Provide the (X, Y) coordinate of the cell's center where the given text is located.  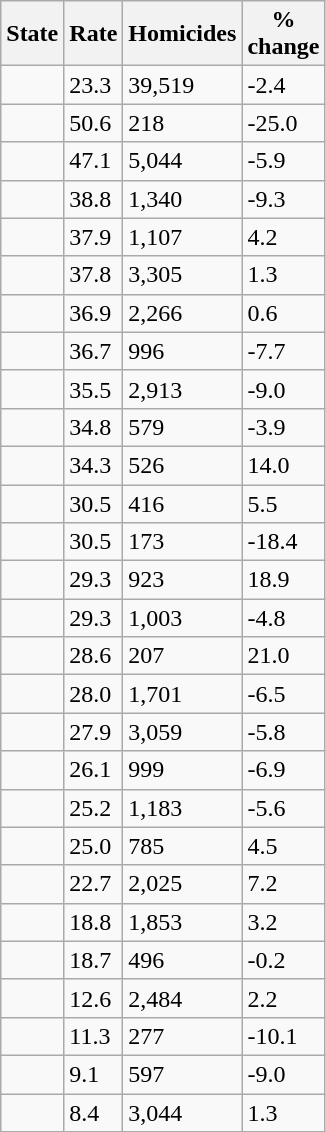
27.9 (94, 732)
996 (182, 351)
-5.6 (284, 808)
3,059 (182, 732)
14.0 (284, 465)
173 (182, 542)
-7.7 (284, 351)
1,853 (182, 922)
18.8 (94, 922)
-4.8 (284, 618)
526 (182, 465)
9.1 (94, 1074)
416 (182, 503)
34.8 (94, 427)
7.2 (284, 884)
4.2 (284, 237)
18.7 (94, 960)
35.5 (94, 389)
999 (182, 770)
21.0 (284, 656)
28.6 (94, 656)
1,340 (182, 199)
18.9 (284, 580)
11.3 (94, 1036)
-18.4 (284, 542)
Homicides (182, 34)
12.6 (94, 998)
0.6 (284, 313)
-0.2 (284, 960)
2,025 (182, 884)
-2.4 (284, 85)
579 (182, 427)
207 (182, 656)
597 (182, 1074)
923 (182, 580)
3.2 (284, 922)
2.2 (284, 998)
38.8 (94, 199)
-5.8 (284, 732)
2,913 (182, 389)
8.4 (94, 1113)
785 (182, 846)
1,183 (182, 808)
25.2 (94, 808)
-10.1 (284, 1036)
5,044 (182, 161)
26.1 (94, 770)
-3.9 (284, 427)
23.3 (94, 85)
218 (182, 123)
1,701 (182, 694)
-9.3 (284, 199)
-5.9 (284, 161)
3,305 (182, 275)
50.6 (94, 123)
36.7 (94, 351)
28.0 (94, 694)
5.5 (284, 503)
-6.5 (284, 694)
37.9 (94, 237)
47.1 (94, 161)
2,484 (182, 998)
2,266 (182, 313)
39,519 (182, 85)
277 (182, 1036)
22.7 (94, 884)
Rate (94, 34)
3,044 (182, 1113)
25.0 (94, 846)
34.3 (94, 465)
36.9 (94, 313)
496 (182, 960)
%change (284, 34)
-25.0 (284, 123)
State (32, 34)
37.8 (94, 275)
1,107 (182, 237)
4.5 (284, 846)
-6.9 (284, 770)
1,003 (182, 618)
